Pinpoint the cell where the given text exists, returning its [x, y] midpoint coordinate. 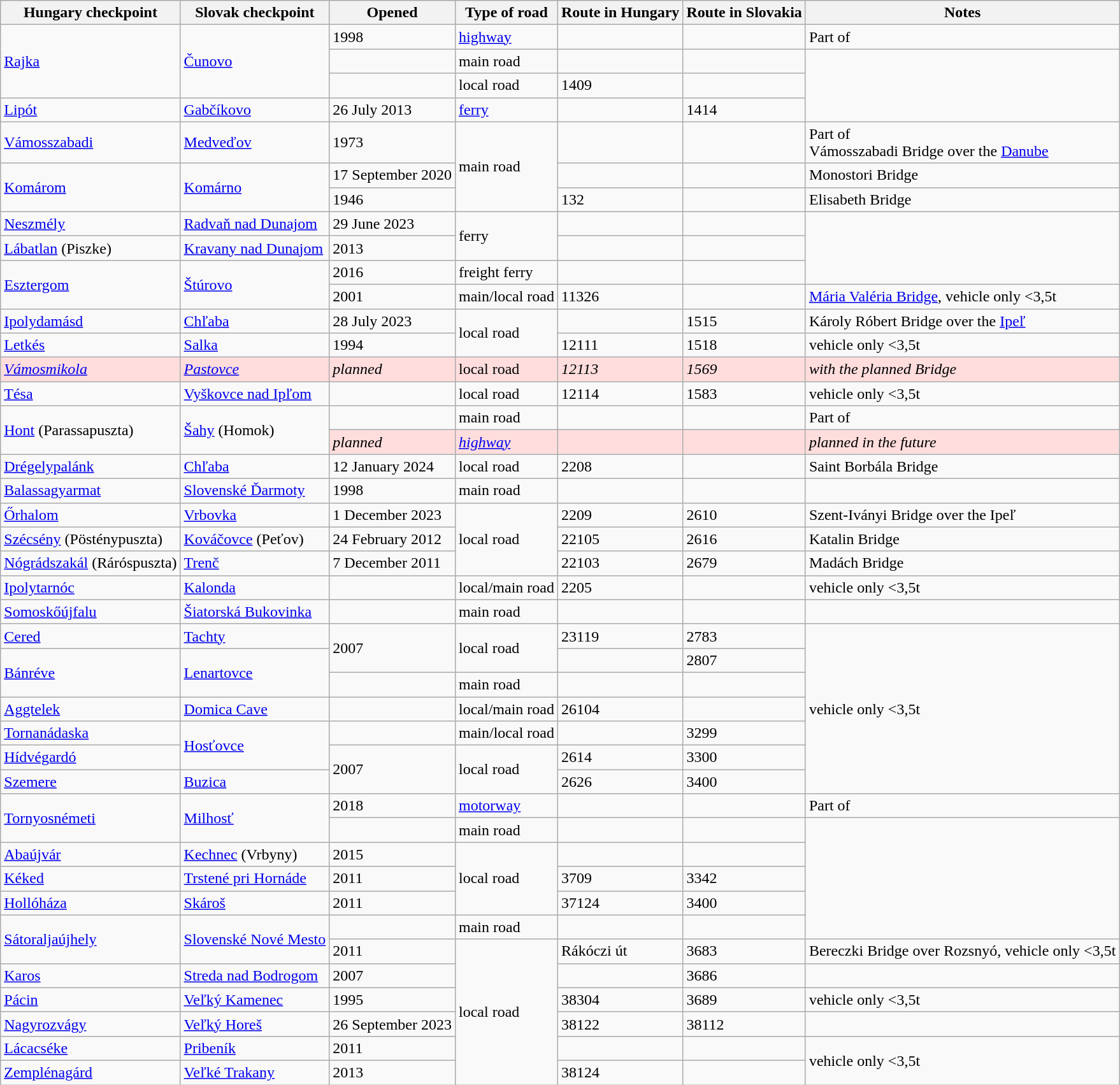
Part of Vámosszabadi Bridge over the Danube [962, 143]
Bánréve [90, 672]
Károly Róbert Bridge over the Ipeľ [962, 320]
Őrhalom [90, 515]
Slovenské Nové Mesto [255, 939]
Szécsény (Pösténypuszta) [90, 539]
Tésa [90, 394]
Salka [255, 345]
Komárom [90, 187]
Kováčovce (Peťov) [255, 539]
3689 [744, 1000]
Sátoraljaújhely [90, 939]
Ipolytarnóc [90, 587]
38124 [620, 1072]
37124 [620, 903]
23119 [620, 636]
Nógrádszakál (Ráróspuszta) [90, 563]
26 September 2023 [392, 1024]
Hungary checkpoint [90, 13]
Hollóháza [90, 903]
Cered [90, 636]
22105 [620, 539]
2783 [744, 636]
Type of road [506, 13]
Rákóczi út [620, 951]
Letkés [90, 345]
Route in Hungary [620, 13]
24 February 2012 [392, 539]
29 June 2023 [392, 224]
Abaújvár [90, 854]
Szemere [90, 782]
Veľké Trakany [255, 1072]
3709 [620, 879]
12111 [620, 345]
Hosťovce [255, 745]
2679 [744, 563]
7 December 2011 [392, 563]
motorway [506, 806]
2807 [744, 660]
1583 [744, 394]
11326 [620, 296]
3300 [744, 758]
1569 [744, 370]
freight ferry [506, 272]
2205 [620, 587]
Aggtelek [90, 709]
Šiatorská Bukovinka [255, 612]
Skároš [255, 903]
Hídvégardó [90, 758]
26 July 2013 [392, 110]
Kéked [90, 879]
Route in Slovakia [744, 13]
Medveďov [255, 143]
Esztergom [90, 284]
Komárno [255, 187]
Tornanádaska [90, 733]
Buzica [255, 782]
12 January 2024 [392, 466]
38112 [744, 1024]
Slovak checkpoint [255, 13]
Kalonda [255, 587]
Štúrovo [255, 284]
22103 [620, 563]
1994 [392, 345]
Šahy (Homok) [255, 430]
Pastovce [255, 370]
26104 [620, 709]
1995 [392, 1000]
Monostori Bridge [962, 175]
Veľký Kamenec [255, 1000]
2626 [620, 782]
1409 [620, 85]
Bereczki Bridge over Rozsnyó, vehicle only <3,5t [962, 951]
Lábatlan (Piszke) [90, 248]
Ipolydamásd [90, 320]
Trenč [255, 563]
Gabčíkovo [255, 110]
2209 [620, 515]
Szent-Iványi Bridge over the Ipeľ [962, 515]
3683 [744, 951]
Neszmély [90, 224]
Madách Bridge [962, 563]
Domica Cave [255, 709]
Nagyrozvágy [90, 1024]
2016 [392, 272]
Pribeník [255, 1048]
1414 [744, 110]
Kravany nad Dunajom [255, 248]
38304 [620, 1000]
Milhosť [255, 818]
with the planned Bridge [962, 370]
Zemplénagárd [90, 1072]
3342 [744, 879]
Lipót [90, 110]
Drégelypalánk [90, 466]
Trstené pri Hornáde [255, 879]
Kechnec (Vrbyny) [255, 854]
Opened [392, 13]
Saint Borbála Bridge [962, 466]
3686 [744, 975]
132 [620, 199]
2015 [392, 854]
Karos [90, 975]
2610 [744, 515]
2616 [744, 539]
Vámosmikola [90, 370]
2208 [620, 466]
Čunovo [255, 61]
1 December 2023 [392, 515]
Hont (Parassapuszta) [90, 430]
3299 [744, 733]
2001 [392, 296]
Vrbovka [255, 515]
1518 [744, 345]
12114 [620, 394]
Katalin Bridge [962, 539]
28 July 2023 [392, 320]
Streda nad Bodrogom [255, 975]
Mária Valéria Bridge, vehicle only <3,5t [962, 296]
1946 [392, 199]
Veľký Horeš [255, 1024]
2614 [620, 758]
1515 [744, 320]
Vyškovce nad Ipľom [255, 394]
17 September 2020 [392, 175]
Tornyosnémeti [90, 818]
2018 [392, 806]
Balassagyarmat [90, 491]
Tachty [255, 636]
1973 [392, 143]
Rajka [90, 61]
Somoskőújfalu [90, 612]
Notes [962, 13]
Radvaň nad Dunajom [255, 224]
Slovenské Ďarmoty [255, 491]
38122 [620, 1024]
Lácacséke [90, 1048]
Lenartovce [255, 672]
Elisabeth Bridge [962, 199]
planned in the future [962, 442]
12113 [620, 370]
Pácin [90, 1000]
Vámosszabadi [90, 143]
